Extract the (x, y) coordinate from the center of the cell holding the provided text.  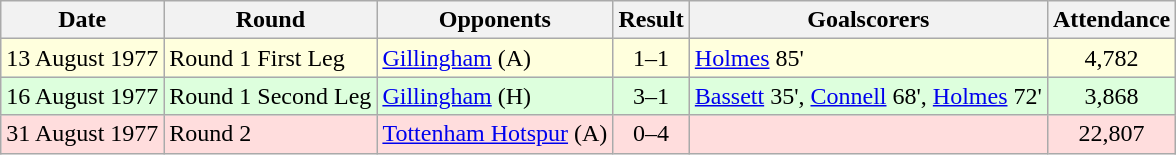
4,782 (1111, 58)
Gillingham (H) (495, 96)
Gillingham (A) (495, 58)
Tottenham Hotspur (A) (495, 134)
Round 1 First Leg (270, 58)
Round 2 (270, 134)
22,807 (1111, 134)
Attendance (1111, 20)
Date (82, 20)
3–1 (651, 96)
0–4 (651, 134)
Round 1 Second Leg (270, 96)
Opponents (495, 20)
31 August 1977 (82, 134)
Holmes 85' (868, 58)
Round (270, 20)
Bassett 35', Connell 68', Holmes 72' (868, 96)
Result (651, 20)
16 August 1977 (82, 96)
13 August 1977 (82, 58)
1–1 (651, 58)
Goalscorers (868, 20)
3,868 (1111, 96)
